For the text-containing cell, return its midpoint in (x, y) coordinate format. 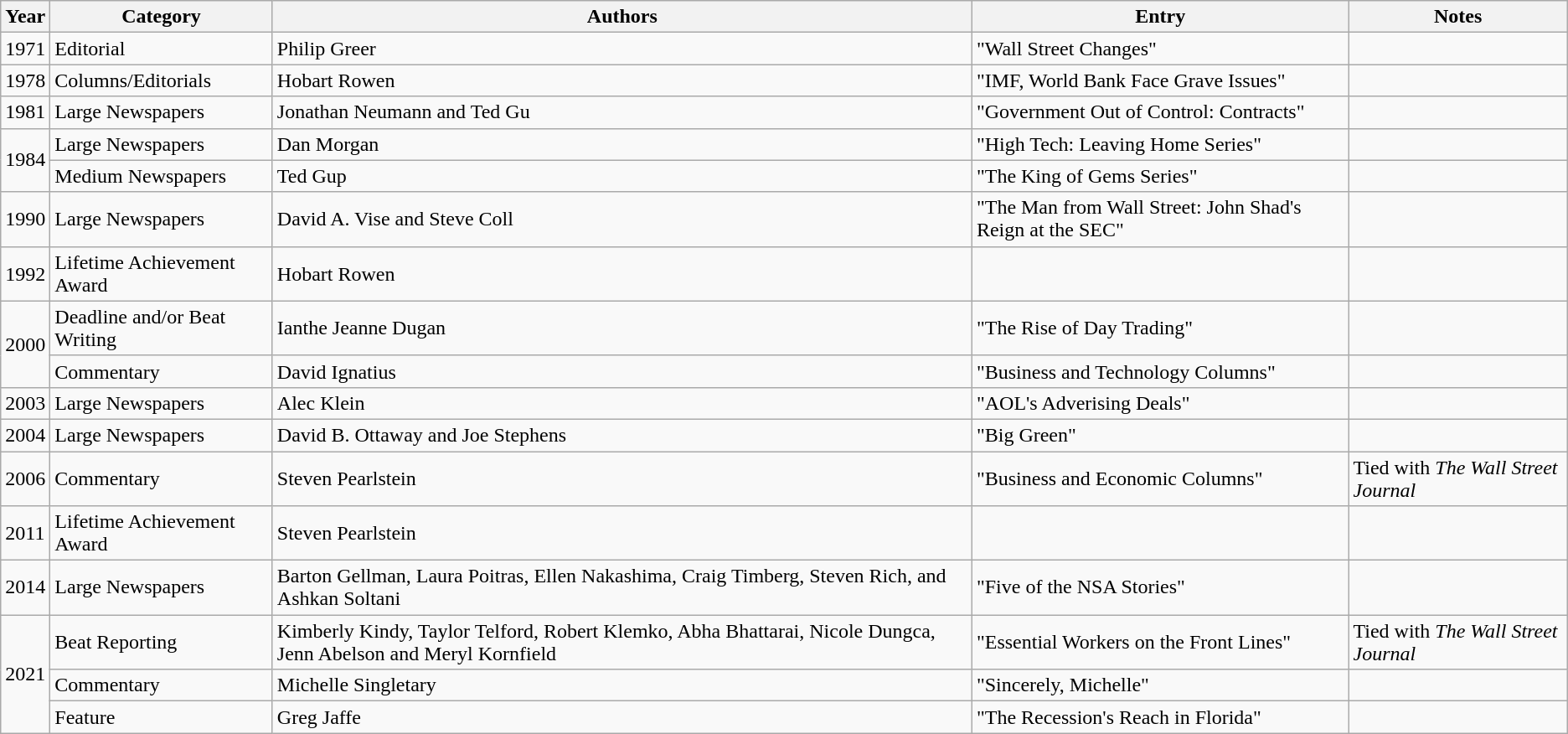
Kimberly Kindy, Taylor Telford, Robert Klemko, Abha Bhattarai, Nicole Dungca, Jenn Abelson and Meryl Kornfield (622, 642)
1990 (25, 220)
Barton Gellman, Laura Poitras, Ellen Nakashima, Craig Timberg, Steven Rich, and Ashkan Soltani (622, 588)
"Essential Workers on the Front Lines" (1160, 642)
"Business and Technology Columns" (1160, 371)
1978 (25, 80)
2011 (25, 533)
1971 (25, 49)
Feature (161, 717)
2003 (25, 403)
Deadline and/or Beat Writing (161, 328)
"Wall Street Changes" (1160, 49)
Notes (1457, 17)
Philip Greer (622, 49)
"The King of Gems Series" (1160, 176)
2006 (25, 478)
"IMF, World Bank Face Grave Issues" (1160, 80)
"Sincerely, Michelle" (1160, 685)
"AOL's Adverising Deals" (1160, 403)
Ted Gup (622, 176)
Entry (1160, 17)
Medium Newspapers (161, 176)
Year (25, 17)
Ianthe Jeanne Dugan (622, 328)
Columns/Editorials (161, 80)
"Business and Economic Columns" (1160, 478)
1981 (25, 112)
2014 (25, 588)
Editorial (161, 49)
Alec Klein (622, 403)
"The Rise of Day Trading" (1160, 328)
Michelle Singletary (622, 685)
David B. Ottaway and Joe Stephens (622, 435)
2021 (25, 674)
David A. Vise and Steve Coll (622, 220)
1992 (25, 273)
"The Man from Wall Street: John Shad's Reign at the SEC" (1160, 220)
"Big Green" (1160, 435)
Beat Reporting (161, 642)
Greg Jaffe (622, 717)
Category (161, 17)
1984 (25, 160)
Jonathan Neumann and Ted Gu (622, 112)
2000 (25, 344)
2004 (25, 435)
David Ignatius (622, 371)
"High Tech: Leaving Home Series" (1160, 144)
"The Recession's Reach in Florida" (1160, 717)
Dan Morgan (622, 144)
"Five of the NSA Stories" (1160, 588)
Authors (622, 17)
"Government Out of Control: Contracts" (1160, 112)
